Detect which cell encompasses the target text, then output its (x, y) center coordinate. 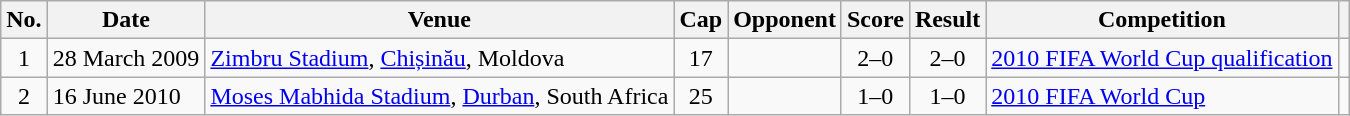
Zimbru Stadium, Chișinău, Moldova (440, 58)
Competition (1162, 20)
16 June 2010 (126, 96)
Cap (701, 20)
2010 FIFA World Cup (1162, 96)
Date (126, 20)
25 (701, 96)
2 (24, 96)
1 (24, 58)
Moses Mabhida Stadium, Durban, South Africa (440, 96)
Score (875, 20)
Result (947, 20)
No. (24, 20)
17 (701, 58)
28 March 2009 (126, 58)
Opponent (785, 20)
2010 FIFA World Cup qualification (1162, 58)
Venue (440, 20)
